Extract the [X, Y] coordinate from the center of the cell holding the provided text.  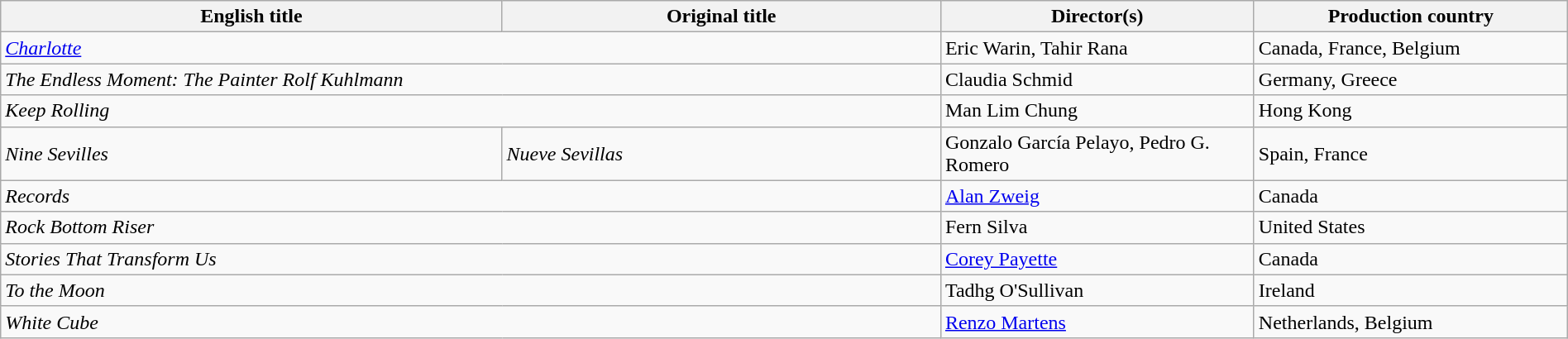
Spain, France [1411, 154]
United States [1411, 227]
Man Lim Chung [1097, 111]
Nine Sevilles [251, 154]
Rock Bottom Riser [471, 227]
Original title [721, 17]
Claudia Schmid [1097, 79]
Nueve Sevillas [721, 154]
Gonzalo García Pelayo, Pedro G. Romero [1097, 154]
Canada, France, Belgium [1411, 48]
Alan Zweig [1097, 196]
Tadhg O'Sullivan [1097, 290]
Eric Warin, Tahir Rana [1097, 48]
Keep Rolling [471, 111]
Ireland [1411, 290]
English title [251, 17]
Fern Silva [1097, 227]
Netherlands, Belgium [1411, 322]
White Cube [471, 322]
Stories That Transform Us [471, 259]
Hong Kong [1411, 111]
The Endless Moment: The Painter Rolf Kuhlmann [471, 79]
Renzo Martens [1097, 322]
Charlotte [471, 48]
To the Moon [471, 290]
Production country [1411, 17]
Corey Payette [1097, 259]
Director(s) [1097, 17]
Germany, Greece [1411, 79]
Records [471, 196]
